Output the [X, Y] coordinate of the center of the cell containing the given text.  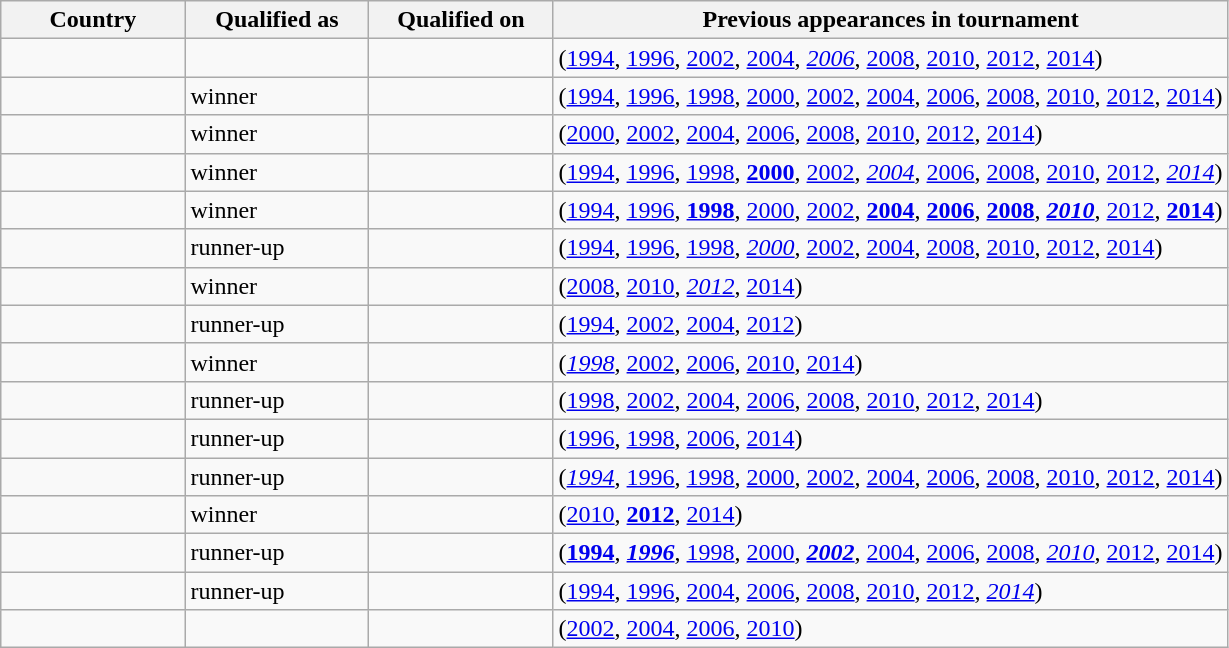
(2008, 2010, 2012, 2014) [890, 286]
(1994, 1996, 2002, 2004, 2006, 2008, 2010, 2012, 2014) [890, 58]
Country [93, 20]
(1994, 1996, 1998, 2000, 2002, 2004, 2008, 2010, 2012, 2014) [890, 248]
(1998, 2002, 2006, 2010, 2014) [890, 362]
(1994, 2002, 2004, 2012) [890, 324]
Qualified as [277, 20]
(2010, 2012, 2014) [890, 515]
(2002, 2004, 2006, 2010) [890, 629]
Previous appearances in tournament [890, 20]
Qualified on [461, 20]
(2000, 2002, 2004, 2006, 2008, 2010, 2012, 2014) [890, 134]
(1994, 1996, 2004, 2006, 2008, 2010, 2012, 2014) [890, 591]
(1996, 1998, 2006, 2014) [890, 438]
(1998, 2002, 2004, 2006, 2008, 2010, 2012, 2014) [890, 400]
